From the cell containing the given text, extract its center point as (X, Y) coordinate. 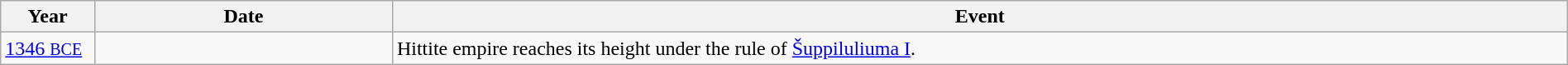
Event (979, 17)
Year (48, 17)
Date (243, 17)
Hittite empire reaches its height under the rule of Šuppiluliuma I. (979, 48)
1346 BCE (48, 48)
